Scan for the cell matching the given text and deliver its (x, y) coordinate at center. 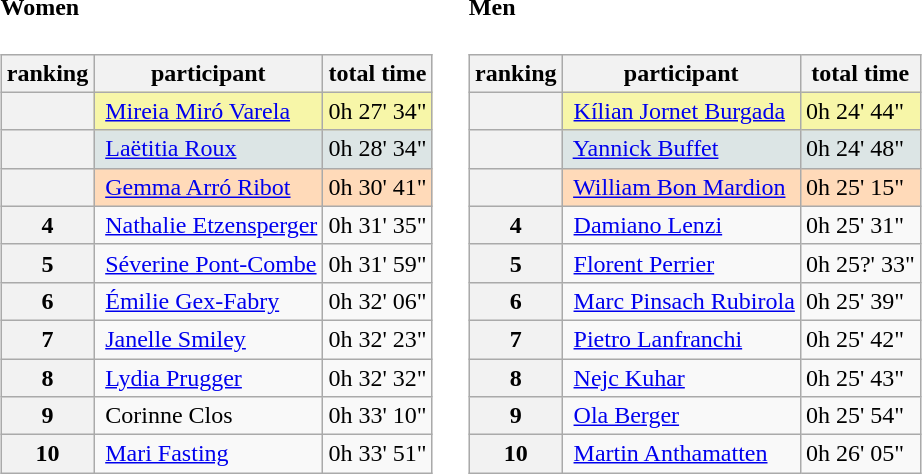
0h 32' 23" (378, 339)
Séverine Pont-Combe (208, 263)
Corinne Clos (208, 416)
Ola Berger (681, 416)
Émilie Gex-Fabry (208, 301)
0h 33' 51" (378, 454)
0h 28' 34" (378, 149)
0h 31' 59" (378, 263)
0h 25' 43" (860, 378)
0h 25' 39" (860, 301)
0h 27' 34" (378, 111)
0h 26' 05" (860, 454)
0h 33' 10" (378, 416)
0h 32' 06" (378, 301)
Kílian Jornet Burgada (681, 111)
0h 24' 44" (860, 111)
0h 32' 32" (378, 378)
William Bon Mardion (681, 187)
Martin Anthamatten (681, 454)
Mari Fasting (208, 454)
0h 24' 48" (860, 149)
Damiano Lenzi (681, 225)
Laëtitia Roux (208, 149)
0h 31' 35" (378, 225)
Florent Perrier (681, 263)
Nejc Kuhar (681, 378)
Janelle Smiley (208, 339)
Lydia Prugger (208, 378)
0h 25' 54" (860, 416)
Marc Pinsach Rubirola (681, 301)
0h 25?' 33" (860, 263)
0h 25' 31" (860, 225)
0h 25' 42" (860, 339)
Nathalie Etzensperger (208, 225)
0h 30' 41" (378, 187)
0h 25' 15" (860, 187)
Yannick Buffet (681, 149)
Gemma Arró Ribot (208, 187)
Mireia Miró Varela (208, 111)
Pietro Lanfranchi (681, 339)
